Scan for the cell matching the given text and deliver its (x, y) coordinate at center. 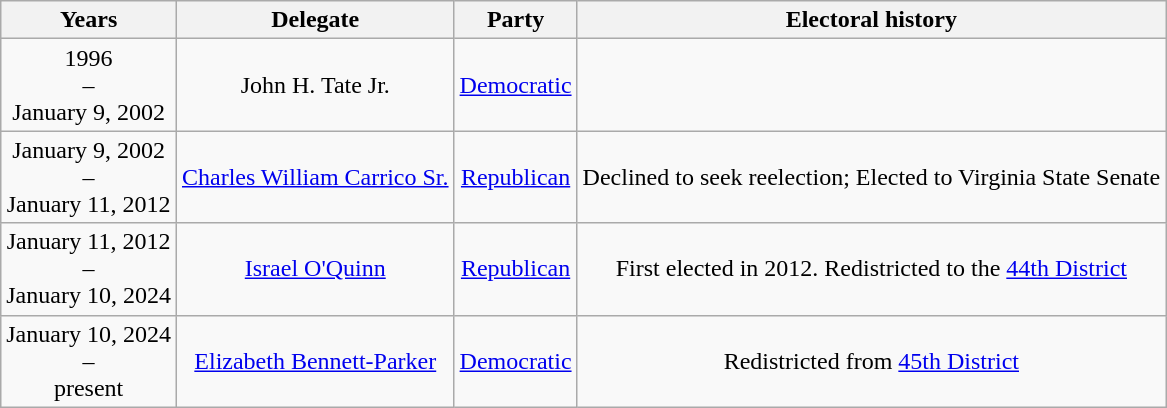
First elected in 2012. Redistricted to the 44th District (872, 269)
Charles William Carrico Sr. (315, 177)
January 9, 2002–January 11, 2012 (89, 177)
Years (89, 20)
Declined to seek reelection; Elected to Virginia State Senate (872, 177)
Electoral history (872, 20)
1996–January 9, 2002 (89, 85)
Party (516, 20)
Elizabeth Bennett-Parker (315, 361)
January 11, 2012–January 10, 2024 (89, 269)
January 10, 2024–present (89, 361)
John H. Tate Jr. (315, 85)
Israel O'Quinn (315, 269)
Delegate (315, 20)
Redistricted from 45th District (872, 361)
